Provide the [x, y] coordinate of the cell's center where the given text is located.  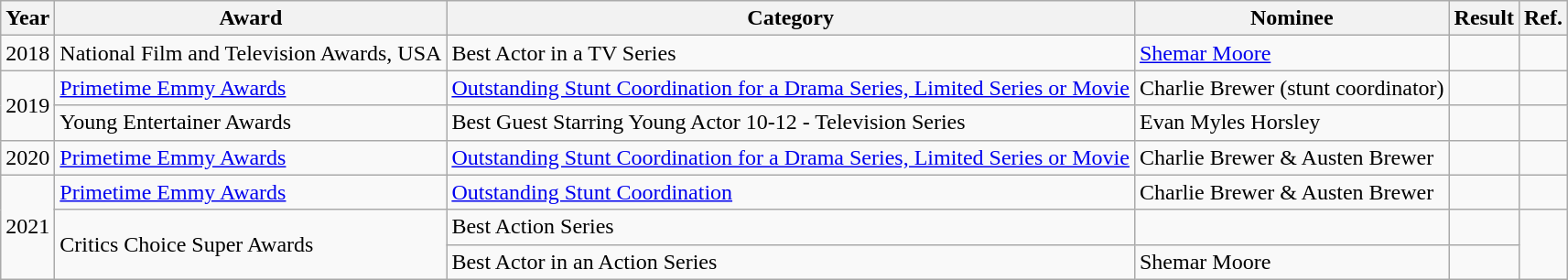
Outstanding Stunt Coordination [791, 192]
Evan Myles Horsley [1292, 123]
2018 [27, 53]
Result [1484, 18]
Critics Choice Super Awards [251, 244]
Year [27, 18]
Ref. [1543, 18]
Best Actor in an Action Series [791, 262]
Nominee [1292, 18]
Charlie Brewer (stunt coordinator) [1292, 88]
Young Entertainer Awards [251, 123]
Category [791, 18]
Best Action Series [791, 227]
2019 [27, 105]
2020 [27, 157]
Award [251, 18]
Best Actor in a TV Series [791, 53]
National Film and Television Awards, USA [251, 53]
Best Guest Starring Young Actor 10-12 - Television Series [791, 123]
2021 [27, 227]
